Extract the (X, Y) coordinate from the center of the cell holding the provided text.  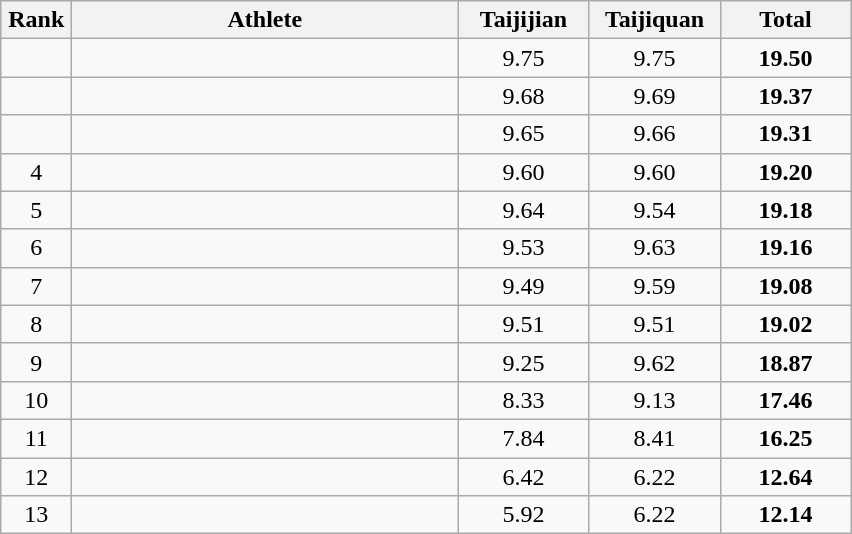
13 (36, 515)
9.62 (654, 362)
9.25 (524, 362)
8.41 (654, 438)
8.33 (524, 400)
10 (36, 400)
16.25 (786, 438)
7 (36, 286)
18.87 (786, 362)
Total (786, 20)
6.42 (524, 477)
12.64 (786, 477)
9 (36, 362)
19.18 (786, 210)
6 (36, 248)
9.64 (524, 210)
19.16 (786, 248)
19.31 (786, 134)
9.59 (654, 286)
9.63 (654, 248)
9.53 (524, 248)
Rank (36, 20)
9.68 (524, 96)
8 (36, 324)
19.08 (786, 286)
5.92 (524, 515)
7.84 (524, 438)
9.69 (654, 96)
12.14 (786, 515)
19.50 (786, 58)
19.37 (786, 96)
4 (36, 172)
9.66 (654, 134)
Taijijian (524, 20)
19.02 (786, 324)
17.46 (786, 400)
Athlete (265, 20)
11 (36, 438)
9.49 (524, 286)
19.20 (786, 172)
5 (36, 210)
12 (36, 477)
9.65 (524, 134)
9.54 (654, 210)
9.13 (654, 400)
Taijiquan (654, 20)
